Detect which cell encompasses the target text, then output its [x, y] center coordinate. 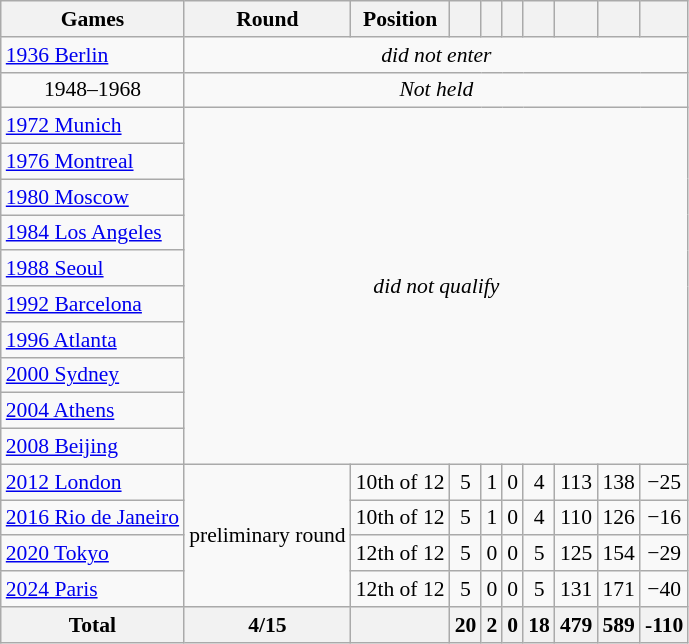
did not enter [436, 55]
Round [268, 19]
2012 London [92, 482]
171 [618, 589]
18 [539, 625]
1980 Moscow [92, 197]
1984 Los Angeles [92, 233]
1992 Barcelona [92, 304]
4/15 [268, 625]
Total [92, 625]
2008 Beijing [92, 447]
Position [400, 19]
-110 [664, 625]
110 [576, 518]
did not qualify [436, 286]
−25 [664, 482]
113 [576, 482]
1936 Berlin [92, 55]
2016 Rio de Janeiro [92, 518]
1972 Munich [92, 126]
1996 Atlanta [92, 340]
1988 Seoul [92, 269]
154 [618, 554]
1976 Montreal [92, 162]
138 [618, 482]
preliminary round [268, 535]
1948–1968 [92, 90]
2 [492, 625]
2024 Paris [92, 589]
479 [576, 625]
125 [576, 554]
131 [576, 589]
2000 Sydney [92, 375]
589 [618, 625]
2004 Athens [92, 411]
−40 [664, 589]
2020 Tokyo [92, 554]
126 [618, 518]
−16 [664, 518]
Games [92, 19]
20 [466, 625]
−29 [664, 554]
Not held [436, 90]
